Pinpoint the cell where the given text exists, returning its [x, y] midpoint coordinate. 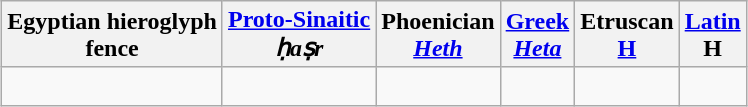
Egyptian hieroglyphfence [112, 34]
GreekHeta [538, 34]
Proto-Sinaiticḥaṣr [298, 34]
EtruscanH [627, 34]
PhoenicianHeth [438, 34]
LatinH [712, 34]
